Capture the cell that displays the provided text and extract its [X, Y] central coordinate. 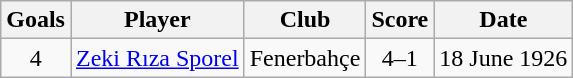
Player [157, 20]
Club [305, 20]
4–1 [400, 58]
Date [504, 20]
4 [36, 58]
Fenerbahçe [305, 58]
Goals [36, 20]
Score [400, 20]
18 June 1926 [504, 58]
Zeki Rıza Sporel [157, 58]
